Output the (x, y) coordinate of the center of the cell containing the given text.  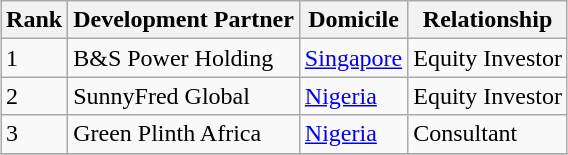
1 (34, 58)
3 (34, 134)
Consultant (488, 134)
Singapore (353, 58)
B&S Power Holding (184, 58)
2 (34, 96)
Green Plinth Africa (184, 134)
Relationship (488, 20)
SunnyFred Global (184, 96)
Domicile (353, 20)
Development Partner (184, 20)
Rank (34, 20)
